Locate the cell with the specified text and output its [X, Y] center coordinate. 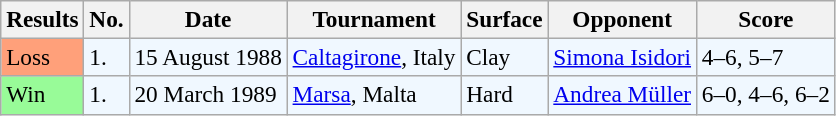
Results [42, 19]
Hard [504, 95]
Marsa, Malta [374, 95]
Caltagirone, Italy [374, 57]
6–0, 4–6, 6–2 [766, 95]
Win [42, 95]
Clay [504, 57]
Simona Isidori [622, 57]
4–6, 5–7 [766, 57]
15 August 1988 [208, 57]
Loss [42, 57]
Score [766, 19]
Tournament [374, 19]
Date [208, 19]
Andrea Müller [622, 95]
Opponent [622, 19]
No. [106, 19]
Surface [504, 19]
20 March 1989 [208, 95]
